Identify which cell holds the provided text, then report its (X, Y) central coordinate. 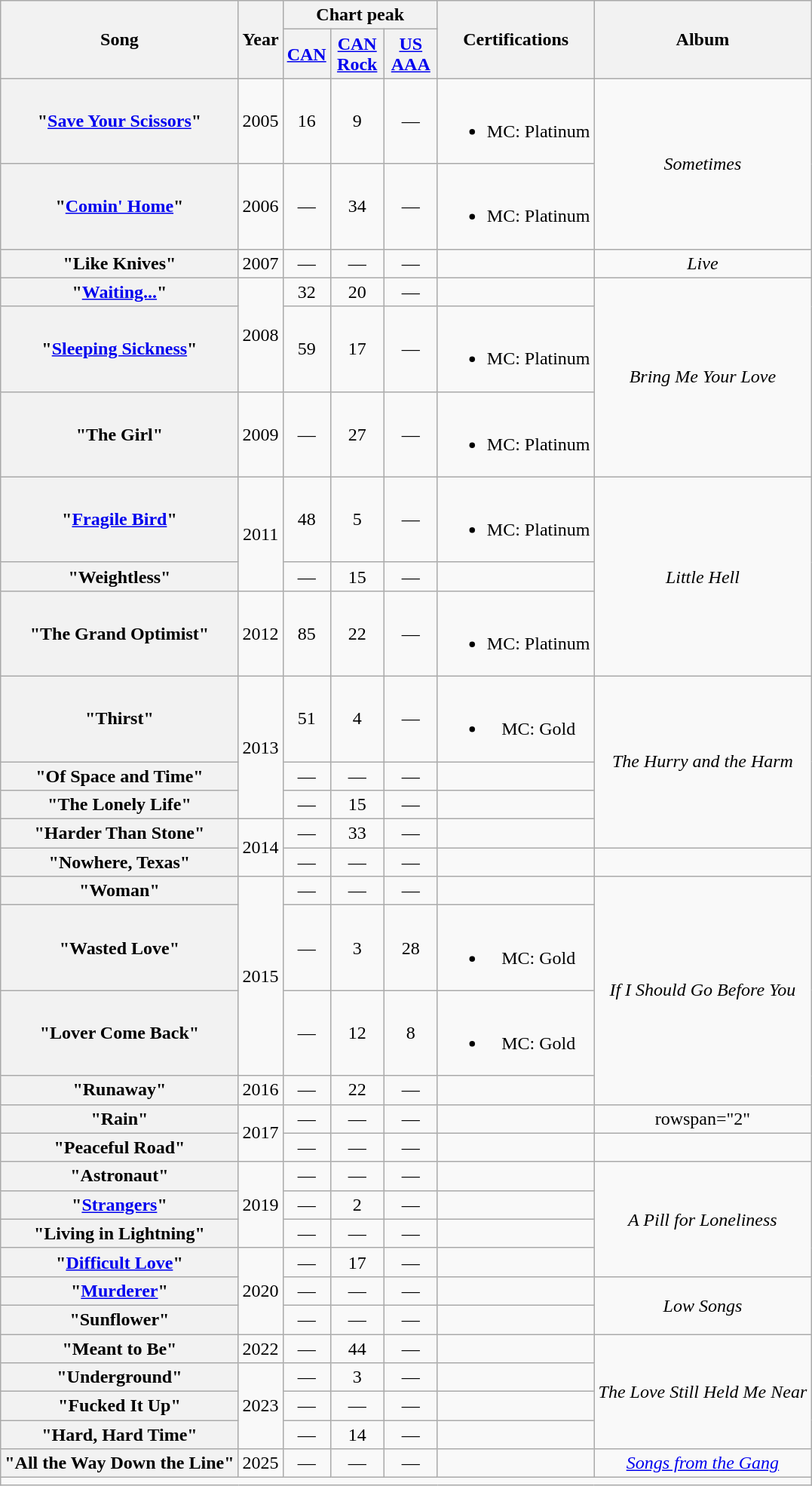
"The Girl" (119, 434)
"Sunflower" (119, 1319)
"Thirst" (119, 718)
32 (306, 292)
Album (703, 39)
33 (357, 834)
Bring Me Your Love (703, 377)
"Waiting..." (119, 292)
48 (306, 519)
14 (357, 1435)
2007 (261, 263)
The Hurry and the Harm (703, 762)
The Love Still Held Me Near (703, 1391)
Year (261, 39)
"Like Knives" (119, 263)
"Fucked It Up" (119, 1406)
"Living in Lightning" (119, 1233)
2015 (261, 976)
"Weightless" (119, 576)
"Murderer" (119, 1291)
2023 (261, 1406)
16 (306, 121)
"Of Space and Time" (119, 776)
"Harder Than Stone" (119, 834)
8 (410, 1033)
20 (357, 292)
Song (119, 39)
"Comin' Home" (119, 207)
"Woman" (119, 891)
2009 (261, 434)
2011 (261, 534)
2006 (261, 207)
Chart peak (360, 15)
A Pill for Loneliness (703, 1219)
4 (357, 718)
"All the Way Down the Line" (119, 1463)
"The Grand Optimist" (119, 634)
CAN (306, 54)
"Strangers" (119, 1205)
2016 (261, 1090)
27 (357, 434)
2013 (261, 747)
5 (357, 519)
28 (410, 947)
"Peaceful Road" (119, 1147)
rowspan="2" (703, 1119)
59 (306, 348)
"Fragile Bird" (119, 519)
Live (703, 263)
2 (357, 1205)
"Save Your Scissors" (119, 121)
51 (306, 718)
2014 (261, 848)
"Hard, Hard Time" (119, 1435)
"Astronaut" (119, 1176)
CANRock (357, 54)
USAAA (410, 54)
"Difficult Love" (119, 1262)
"Nowhere, Texas" (119, 862)
"Lover Come Back" (119, 1033)
2008 (261, 335)
34 (357, 207)
Little Hell (703, 576)
2012 (261, 634)
85 (306, 634)
"Runaway" (119, 1090)
"Sleeping Sickness" (119, 348)
2005 (261, 121)
9 (357, 121)
Songs from the Gang (703, 1463)
2025 (261, 1463)
Sometimes (703, 164)
12 (357, 1033)
"Rain" (119, 1119)
"Meant to Be" (119, 1348)
44 (357, 1348)
Certifications (516, 39)
"Wasted Love" (119, 947)
Low Songs (703, 1305)
2019 (261, 1205)
If I Should Go Before You (703, 990)
2022 (261, 1348)
2020 (261, 1291)
"The Lonely Life" (119, 805)
"Underground" (119, 1377)
2017 (261, 1133)
